Find where the given text appears and provide that cell's center as (x, y) coordinate. 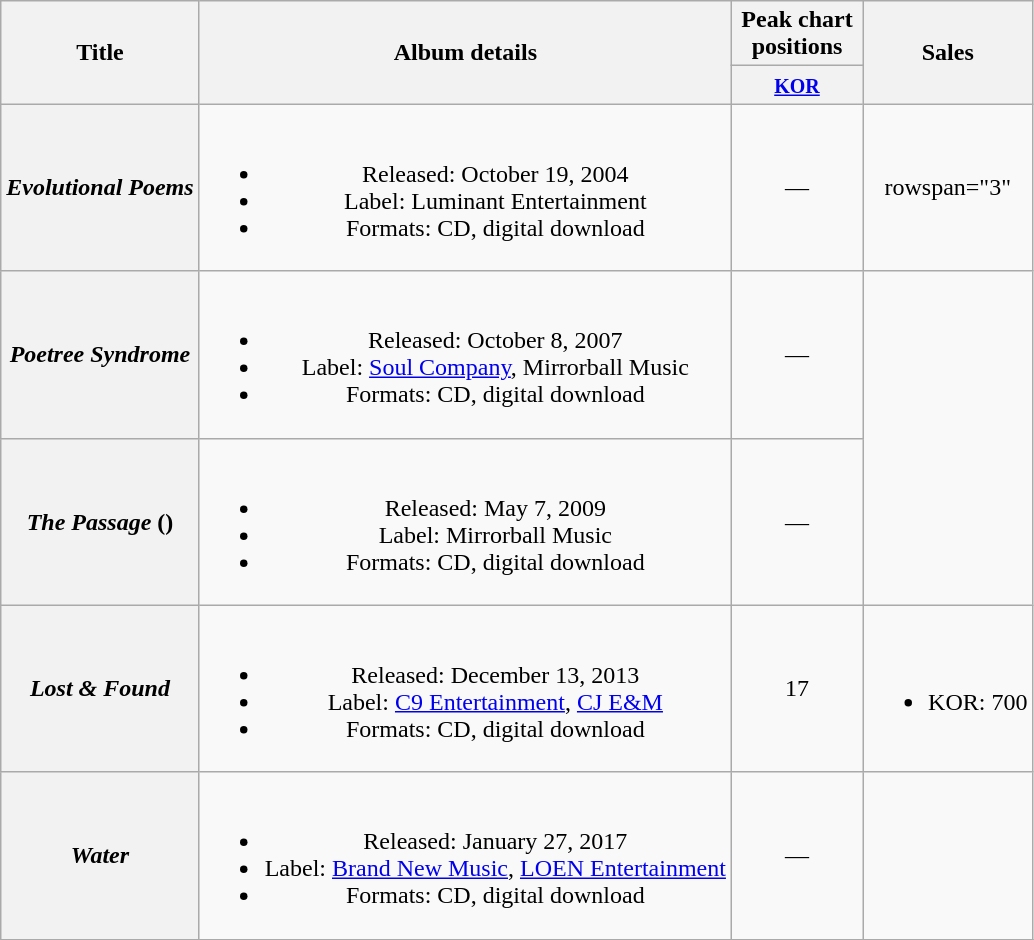
KOR: 700 (948, 688)
Released: May 7, 2009Label: Mirrorball MusicFormats: CD, digital download (465, 522)
Poetree Syndrome (100, 354)
KOR (796, 85)
Peak chart positions (796, 34)
The Passage () (100, 522)
Water (100, 856)
Released: January 27, 2017Label: Brand New Music, LOEN EntertainmentFormats: CD, digital download (465, 856)
17 (796, 688)
Evolutional Poems (100, 188)
Released: October 19, 2004Label: Luminant EntertainmentFormats: CD, digital download (465, 188)
Released: December 13, 2013Label: C9 Entertainment, CJ E&MFormats: CD, digital download (465, 688)
Title (100, 52)
Lost & Found (100, 688)
rowspan="3" (948, 188)
Released: October 8, 2007Label: Soul Company, Mirrorball MusicFormats: CD, digital download (465, 354)
Album details (465, 52)
Sales (948, 52)
